From the cell containing the given text, extract its center point as [X, Y] coordinate. 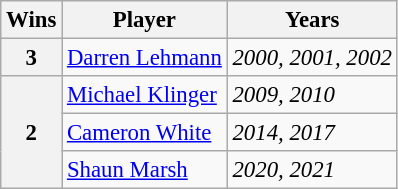
Years [312, 20]
Darren Lehmann [145, 58]
2000, 2001, 2002 [312, 58]
2020, 2021 [312, 170]
Michael Klinger [145, 95]
2009, 2010 [312, 95]
Shaun Marsh [145, 170]
Cameron White [145, 133]
2014, 2017 [312, 133]
Player [145, 20]
Wins [32, 20]
3 [32, 58]
2 [32, 132]
